Detect which cell encompasses the target text, then output its [X, Y] center coordinate. 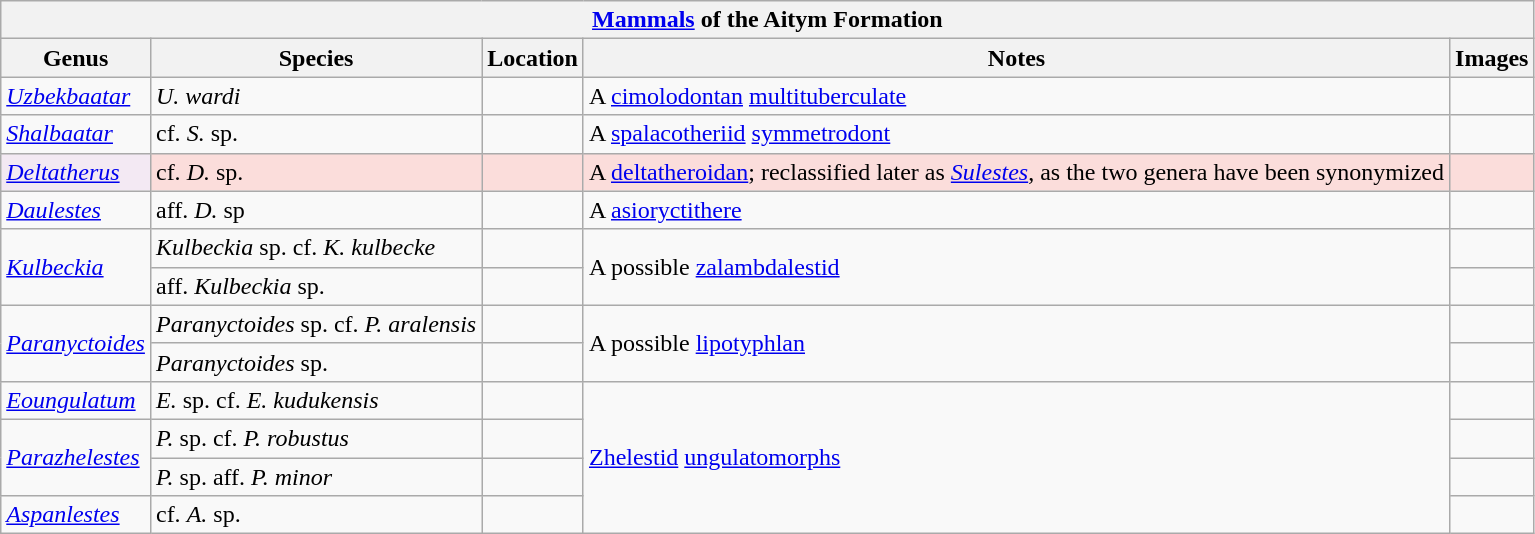
Paranyctoides [76, 343]
aff. D. sp [316, 210]
Uzbekbaatar [76, 96]
Mammals of the Aitym Formation [768, 20]
P. sp. aff. P. minor [316, 477]
Images [1492, 58]
Parazhelestes [76, 457]
Genus [76, 58]
Kulbeckia sp. cf. K. kulbecke [316, 248]
Shalbaatar [76, 134]
cf. S. sp. [316, 134]
A possible lipotyphlan [1016, 343]
cf. A. sp. [316, 515]
P. sp. cf. P. robustus [316, 438]
E. sp. cf. E. kudukensis [316, 400]
Paranyctoides sp. cf. P. aralensis [316, 324]
Eoungulatum [76, 400]
Kulbeckia [76, 267]
Deltatherus [76, 172]
A deltatheroidan; reclassified later as Sulestes, as the two genera have been synonymized [1016, 172]
Paranyctoides sp. [316, 362]
A spalacotheriid symmetrodont [1016, 134]
Zhelestid ungulatomorphs [1016, 457]
Location [533, 58]
Species [316, 58]
Daulestes [76, 210]
A cimolodontan multituberculate [1016, 96]
A possible zalambdalestid [1016, 267]
cf. D. sp. [316, 172]
aff. Kulbeckia sp. [316, 286]
A asioryctithere [1016, 210]
U. wardi [316, 96]
Notes [1016, 58]
Aspanlestes [76, 515]
